Return the (X, Y) coordinate for the center point of the cell that contains the specified text.  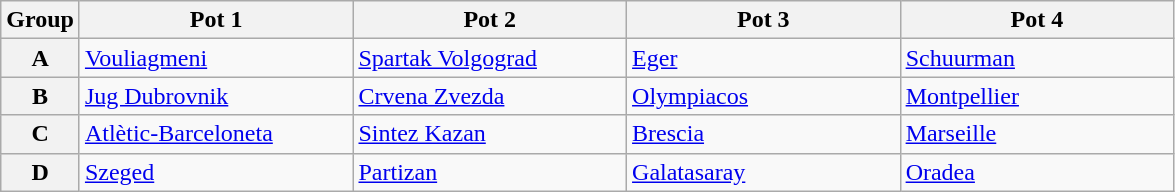
Pot 1 (216, 20)
Vouliagmeni (216, 58)
Crvena Zvezda (490, 96)
Szeged (216, 172)
Oradea (1037, 172)
Brescia (764, 134)
Montpellier (1037, 96)
B (40, 96)
C (40, 134)
Galatasaray (764, 172)
Atlètic-Barceloneta (216, 134)
Schuurman (1037, 58)
Partizan (490, 172)
Olympiacos (764, 96)
Eger (764, 58)
A (40, 58)
Group (40, 20)
Marseille (1037, 134)
D (40, 172)
Sintez Kazan (490, 134)
Pot 3 (764, 20)
Spartak Volgograd (490, 58)
Pot 2 (490, 20)
Pot 4 (1037, 20)
Jug Dubrovnik (216, 96)
